Return the (X, Y) coordinate for the center point of the cell that contains the specified text.  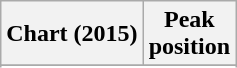
Chart (2015) (72, 34)
Peakposition (189, 34)
